Output the [x, y] coordinate of the center of the cell containing the given text.  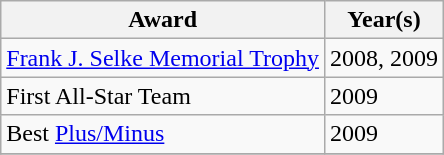
Award [163, 20]
Frank J. Selke Memorial Trophy [163, 58]
2008, 2009 [384, 58]
First All-Star Team [163, 96]
Year(s) [384, 20]
Best Plus/Minus [163, 134]
